Detect which cell encompasses the target text, then output its [x, y] center coordinate. 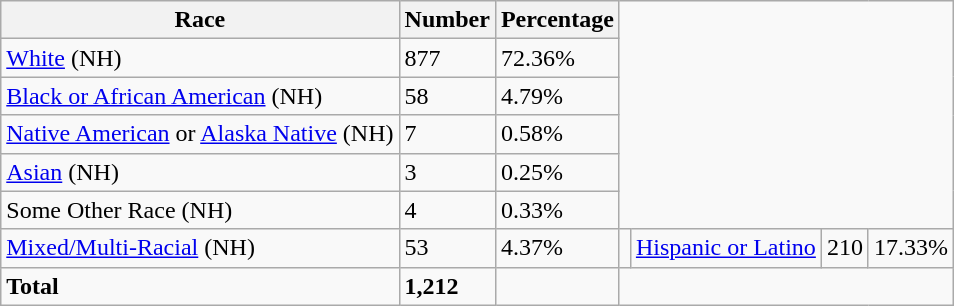
Black or African American (NH) [200, 96]
White (NH) [200, 58]
0.58% [557, 134]
3 [447, 172]
Some Other Race (NH) [200, 210]
58 [447, 96]
7 [447, 134]
0.25% [557, 172]
877 [447, 58]
4.79% [557, 96]
4.37% [557, 248]
210 [844, 248]
0.33% [557, 210]
Race [200, 20]
17.33% [910, 248]
53 [447, 248]
Number [447, 20]
Total [200, 286]
1,212 [447, 286]
Native American or Alaska Native (NH) [200, 134]
4 [447, 210]
Mixed/Multi-Racial (NH) [200, 248]
Asian (NH) [200, 172]
Hispanic or Latino [726, 248]
72.36% [557, 58]
Percentage [557, 20]
